Find where the given text appears and provide that cell's center as (x, y) coordinate. 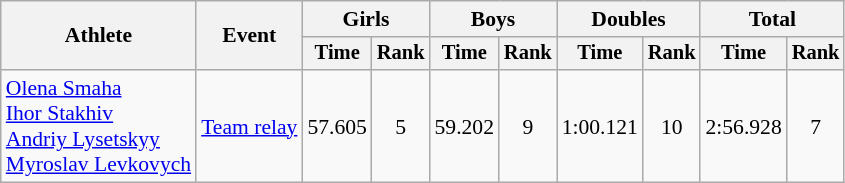
Event (249, 36)
Doubles (629, 19)
1:00.121 (600, 126)
Boys (494, 19)
Team relay (249, 126)
57.605 (336, 126)
9 (528, 126)
7 (816, 126)
Olena SmahaIhor StakhivAndriy LysetskyyMyroslav Levkovych (98, 126)
Athlete (98, 36)
59.202 (464, 126)
Total (772, 19)
5 (401, 126)
Girls (366, 19)
2:56.928 (743, 126)
10 (672, 126)
